Search for the cell housing the specified text and yield its [X, Y] center coordinate. 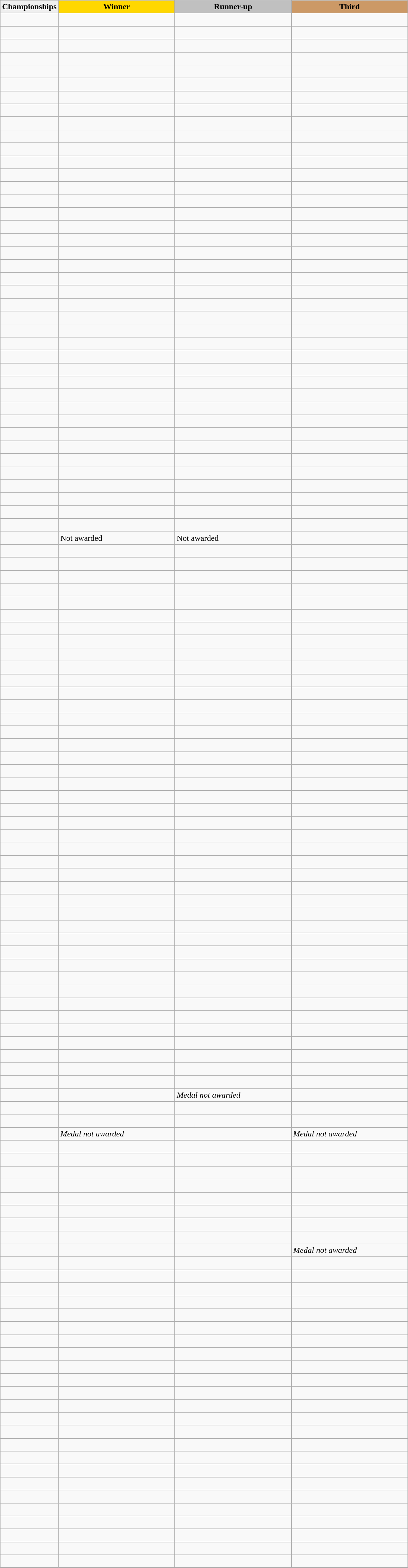
Runner-up [233, 7]
Championships [29, 7]
Third [350, 7]
Winner [117, 7]
